For the text-containing cell, return its midpoint in [X, Y] coordinate format. 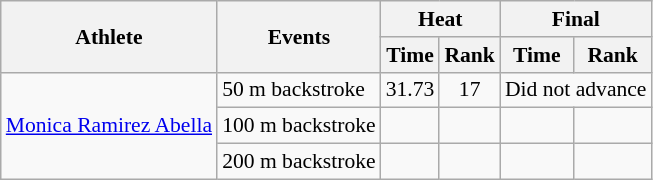
17 [470, 90]
Events [299, 36]
Athlete [109, 36]
200 m backstroke [299, 162]
Heat [440, 19]
Final [576, 19]
Monica Ramirez Abella [109, 126]
50 m backstroke [299, 90]
Did not advance [576, 90]
100 m backstroke [299, 126]
31.73 [410, 90]
